Locate the cell with the specified text and output its (X, Y) center coordinate. 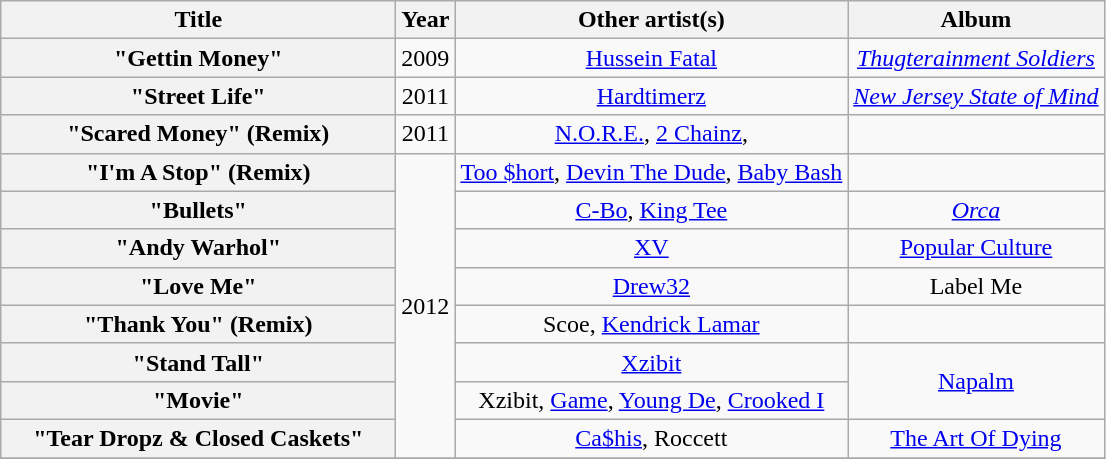
Thugterainment Soldiers (976, 58)
"Street Life" (198, 96)
Drew32 (652, 286)
Year (426, 20)
Ca$his, Roccett (652, 438)
New Jersey State of Mind (976, 96)
2012 (426, 305)
"Scared Money" (Remix) (198, 134)
"Movie" (198, 400)
Popular Culture (976, 248)
Hussein Fatal (652, 58)
"Bullets" (198, 210)
"Gettin Money" (198, 58)
"Tear Dropz & Closed Caskets" (198, 438)
Too $hort, Devin The Dude, Baby Bash (652, 172)
XV (652, 248)
"Stand Tall" (198, 362)
Scoe, Kendrick Lamar (652, 324)
Xzibit (652, 362)
2009 (426, 58)
"I'm A Stop" (Remix) (198, 172)
"Love Me" (198, 286)
Other artist(s) (652, 20)
Title (198, 20)
Xzibit, Game, Young De, Crooked I (652, 400)
Napalm (976, 381)
N.O.R.E., 2 Chainz, (652, 134)
The Art Of Dying (976, 438)
C-Bo, King Tee (652, 210)
Label Me (976, 286)
Orca (976, 210)
"Andy Warhol" (198, 248)
"Thank You" (Remix) (198, 324)
Hardtimerz (652, 96)
Album (976, 20)
